Locate the cell with the specified text and output its [X, Y] center coordinate. 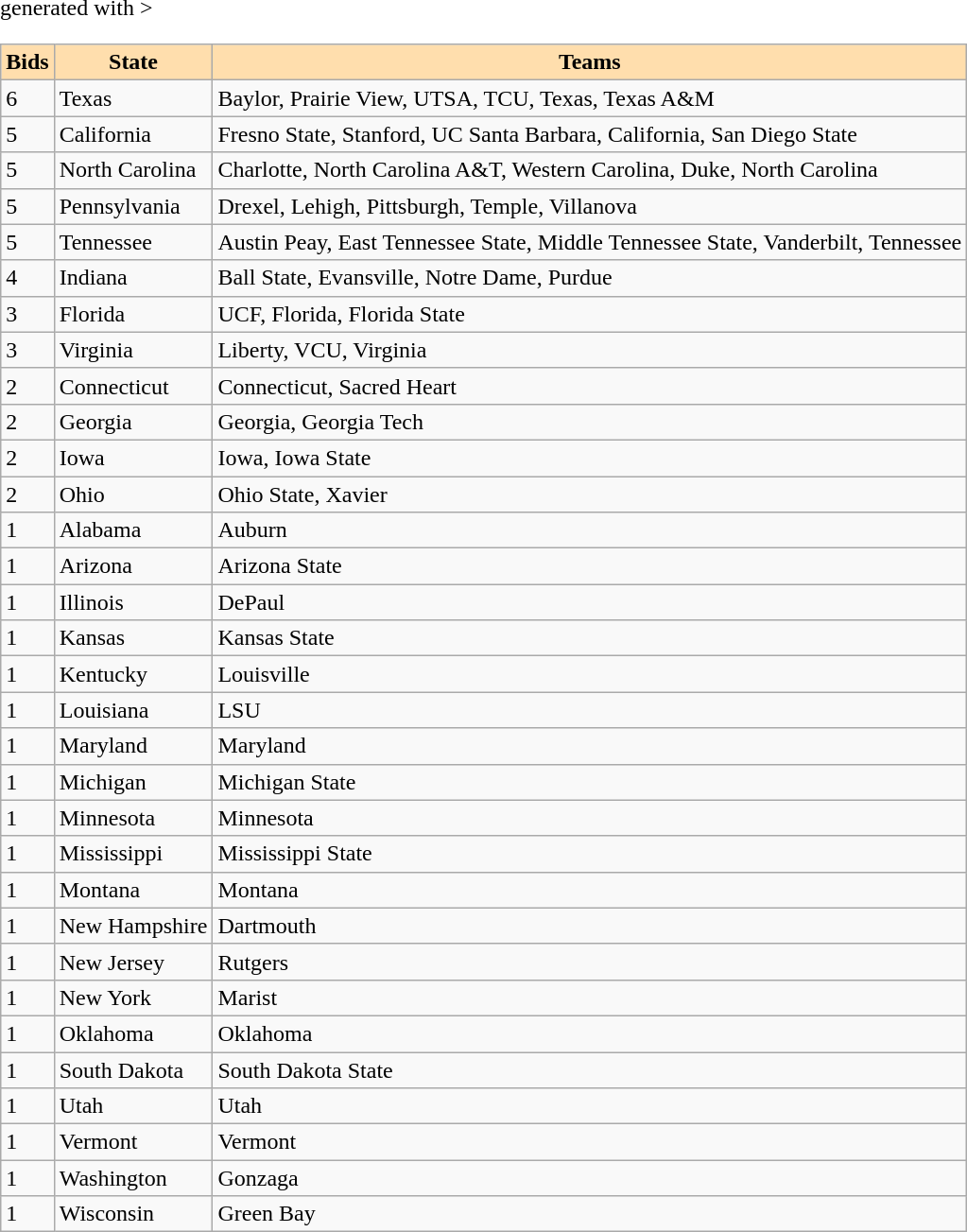
Teams [590, 62]
Drexel, Lehigh, Pittsburgh, Temple, Villanova [590, 206]
Tennessee [133, 242]
Bids [27, 62]
Connecticut, Sacred Heart [590, 386]
Arizona State [590, 566]
Green Bay [590, 1214]
Louisiana [133, 710]
Louisville [590, 674]
New Hampshire [133, 926]
Pennsylvania [133, 206]
Virginia [133, 350]
California [133, 134]
State [133, 62]
Kentucky [133, 674]
Marist [590, 998]
4 [27, 278]
DePaul [590, 602]
Ohio State, Xavier [590, 495]
LSU [590, 710]
South Dakota [133, 1069]
New York [133, 998]
Kansas State [590, 638]
Ball State, Evansville, Notre Dame, Purdue [590, 278]
Alabama [133, 530]
Michigan [133, 782]
6 [27, 98]
Illinois [133, 602]
Connecticut [133, 386]
Texas [133, 98]
Georgia [133, 422]
Charlotte, North Carolina A&T, Western Carolina, Duke, North Carolina [590, 170]
Baylor, Prairie View, UTSA, TCU, Texas, Texas A&M [590, 98]
New Jersey [133, 962]
Kansas [133, 638]
Liberty, VCU, Virginia [590, 350]
Michigan State [590, 782]
Wisconsin [133, 1214]
Iowa [133, 458]
South Dakota State [590, 1069]
Mississippi State [590, 854]
Austin Peay, East Tennessee State, Middle Tennessee State, Vanderbilt, Tennessee [590, 242]
Rutgers [590, 962]
Ohio [133, 495]
Florida [133, 314]
Auburn [590, 530]
Georgia, Georgia Tech [590, 422]
UCF, Florida, Florida State [590, 314]
Iowa, Iowa State [590, 458]
Washington [133, 1178]
Gonzaga [590, 1178]
Arizona [133, 566]
Dartmouth [590, 926]
Mississippi [133, 854]
Fresno State, Stanford, UC Santa Barbara, California, San Diego State [590, 134]
North Carolina [133, 170]
Indiana [133, 278]
